Provide the (x, y) coordinate of the cell's center where the given text is located.  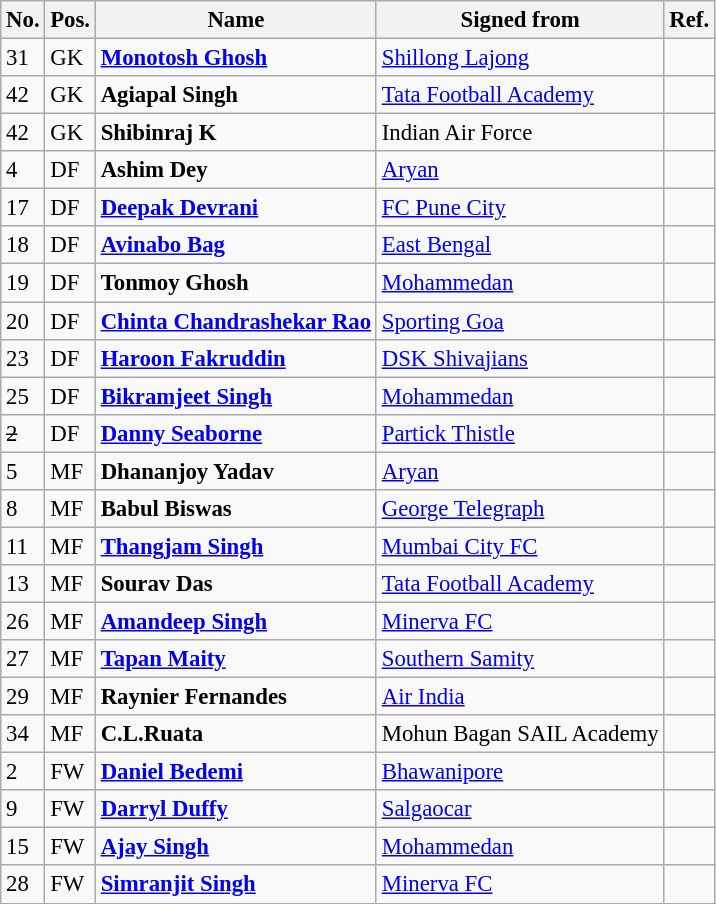
Air India (520, 697)
5 (23, 471)
Avinabo Bag (236, 245)
Signed from (520, 20)
19 (23, 283)
Bikramjeet Singh (236, 396)
Bhawanipore (520, 772)
Ajay Singh (236, 847)
20 (23, 321)
Indian Air Force (520, 133)
18 (23, 245)
Ashim Dey (236, 170)
Partick Thistle (520, 433)
Name (236, 20)
29 (23, 697)
Shillong Lajong (520, 58)
Tapan Maity (236, 659)
FC Pune City (520, 208)
Southern Samity (520, 659)
Shibinraj K (236, 133)
8 (23, 509)
Simranjit Singh (236, 885)
Ref. (689, 20)
DSK Shivajians (520, 358)
17 (23, 208)
Darryl Duffy (236, 809)
Pos. (70, 20)
Mumbai City FC (520, 546)
Haroon Fakruddin (236, 358)
Raynier Fernandes (236, 697)
Monotosh Ghosh (236, 58)
26 (23, 621)
East Bengal (520, 245)
9 (23, 809)
23 (23, 358)
Chinta Chandrashekar Rao (236, 321)
George Telegraph (520, 509)
15 (23, 847)
C.L.Ruata (236, 734)
Salgaocar (520, 809)
Tonmoy Ghosh (236, 283)
27 (23, 659)
13 (23, 584)
Sourav Das (236, 584)
Agiapal Singh (236, 95)
4 (23, 170)
Mohun Bagan SAIL Academy (520, 734)
Sporting Goa (520, 321)
25 (23, 396)
Babul Biswas (236, 509)
31 (23, 58)
No. (23, 20)
28 (23, 885)
Danny Seaborne (236, 433)
Thangjam Singh (236, 546)
Dhananjoy Yadav (236, 471)
Amandeep Singh (236, 621)
Deepak Devrani (236, 208)
11 (23, 546)
Daniel Bedemi (236, 772)
34 (23, 734)
